Detect which cell encompasses the target text, then output its [X, Y] center coordinate. 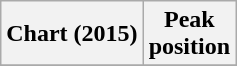
Peakposition [189, 34]
Chart (2015) [72, 34]
